Output the (X, Y) coordinate of the center of the cell containing the given text.  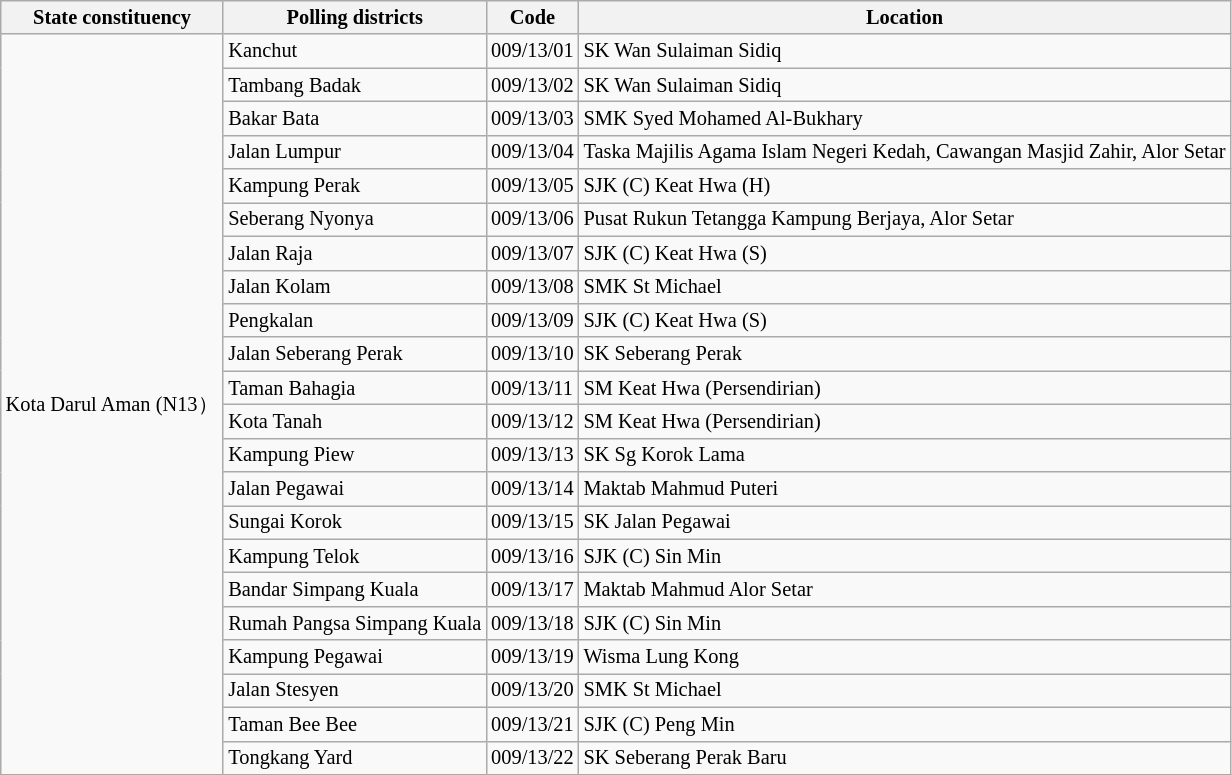
SK Seberang Perak (905, 354)
009/13/06 (532, 219)
Bakar Bata (354, 118)
Polling districts (354, 17)
009/13/10 (532, 354)
009/13/19 (532, 657)
Pengkalan (354, 320)
Tambang Badak (354, 85)
009/13/02 (532, 85)
009/13/20 (532, 690)
009/13/04 (532, 152)
SK Seberang Perak Baru (905, 758)
009/13/03 (532, 118)
Jalan Pegawai (354, 489)
009/13/07 (532, 253)
Jalan Seberang Perak (354, 354)
Code (532, 17)
009/13/14 (532, 489)
009/13/22 (532, 758)
Kota Darul Aman (N13） (112, 404)
009/13/17 (532, 589)
Kampung Pegawai (354, 657)
Jalan Stesyen (354, 690)
Wisma Lung Kong (905, 657)
009/13/09 (532, 320)
009/13/21 (532, 724)
009/13/13 (532, 455)
Taman Bahagia (354, 388)
009/13/08 (532, 287)
Taska Majilis Agama Islam Negeri Kedah, Cawangan Masjid Zahir, Alor Setar (905, 152)
Jalan Raja (354, 253)
009/13/12 (532, 421)
009/13/05 (532, 186)
Jalan Kolam (354, 287)
SMK Syed Mohamed Al-Bukhary (905, 118)
Location (905, 17)
SJK (C) Keat Hwa (H) (905, 186)
Bandar Simpang Kuala (354, 589)
Kota Tanah (354, 421)
009/13/11 (532, 388)
009/13/18 (532, 623)
Maktab Mahmud Puteri (905, 489)
Taman Bee Bee (354, 724)
Maktab Mahmud Alor Setar (905, 589)
009/13/16 (532, 556)
009/13/15 (532, 522)
Kampung Piew (354, 455)
Kanchut (354, 51)
Pusat Rukun Tetangga Kampung Berjaya, Alor Setar (905, 219)
SK Jalan Pegawai (905, 522)
Sungai Korok (354, 522)
Jalan Lumpur (354, 152)
Kampung Telok (354, 556)
Rumah Pangsa Simpang Kuala (354, 623)
009/13/01 (532, 51)
Seberang Nyonya (354, 219)
Kampung Perak (354, 186)
Tongkang Yard (354, 758)
State constituency (112, 17)
SJK (C) Peng Min (905, 724)
SK Sg Korok Lama (905, 455)
